Find where the given text appears and provide that cell's center as (x, y) coordinate. 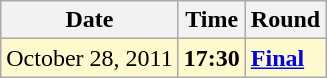
Time (212, 20)
17:30 (212, 58)
Final (285, 58)
Date (90, 20)
Round (285, 20)
October 28, 2011 (90, 58)
